Capture the cell that displays the provided text and extract its [x, y] central coordinate. 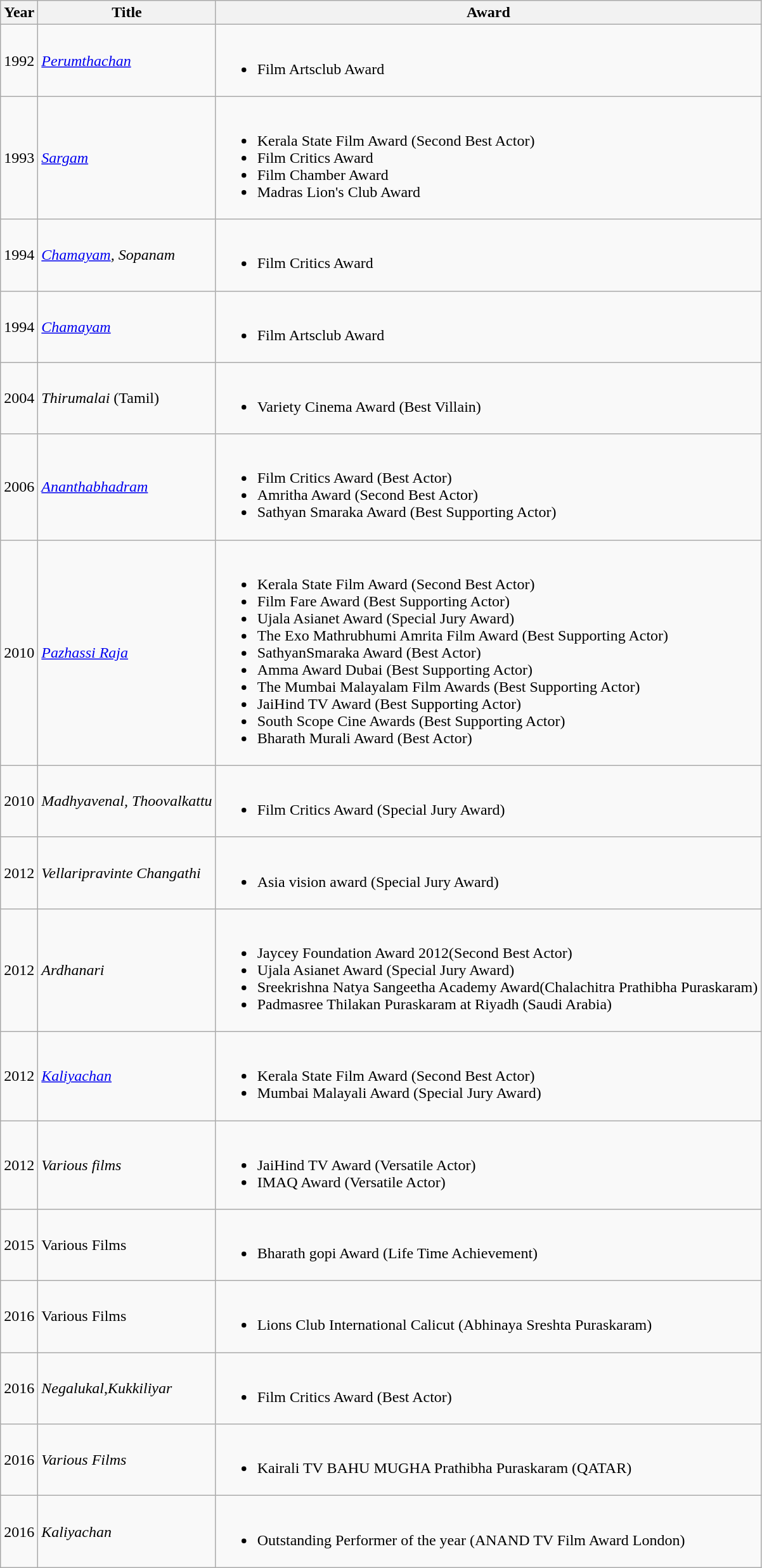
Bharath gopi Award (Life Time Achievement) [488, 1246]
Madhyavenal, Thoovalkattu [127, 801]
Outstanding Performer of the year (ANAND TV Film Award London) [488, 1532]
Asia vision award (Special Jury Award) [488, 873]
Film Critics Award (Best Actor)Amritha Award (Second Best Actor)Sathyan Smaraka Award (Best Supporting Actor) [488, 487]
Kerala State Film Award (Second Best Actor)Film Critics AwardFilm Chamber AwardMadras Lion's Club Award [488, 158]
Pazhassi Raja [127, 653]
Thirumalai (Tamil) [127, 398]
Sargam [127, 158]
Vellaripravinte Changathi [127, 873]
Chamayam [127, 327]
2006 [19, 487]
Negalukal,Kukkiliyar [127, 1389]
Kairali TV BAHU MUGHA Prathibha Puraskaram (QATAR) [488, 1460]
Title [127, 13]
Ardhanari [127, 970]
1992 [19, 61]
Chamayam, Sopanam [127, 255]
Various films [127, 1164]
Kerala State Film Award (Second Best Actor)Mumbai Malayali Award (Special Jury Award) [488, 1076]
Year [19, 13]
Film Critics Award [488, 255]
Perumthachan [127, 61]
2004 [19, 398]
Film Critics Award (Special Jury Award) [488, 801]
JaiHind TV Award (Versatile Actor)IMAQ Award (Versatile Actor) [488, 1164]
Variety Cinema Award (Best Villain) [488, 398]
Ananthabhadram [127, 487]
Award [488, 13]
1993 [19, 158]
Film Critics Award (Best Actor) [488, 1389]
2015 [19, 1246]
Lions Club International Calicut (Abhinaya Sreshta Puraskaram) [488, 1316]
